For the text-containing cell, return its midpoint in [X, Y] coordinate format. 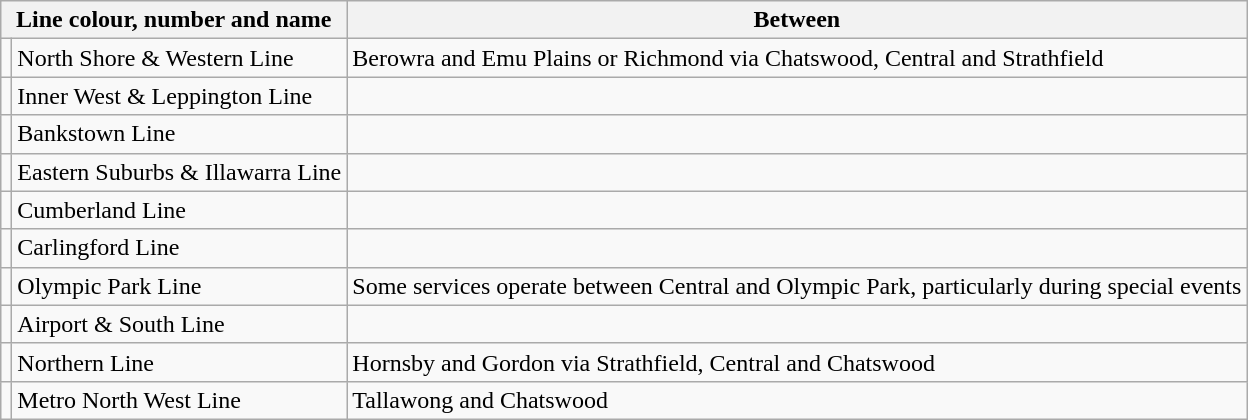
Tallawong and Chatswood [797, 400]
Bankstown Line [180, 134]
Airport & South Line [180, 324]
Cumberland Line [180, 210]
Some services operate between Central and Olympic Park, particularly during special events [797, 286]
Inner West & Leppington Line [180, 96]
Line colour, number and name [174, 20]
North Shore & Western Line [180, 58]
Metro North West Line [180, 400]
Hornsby and Gordon via Strathfield, Central and Chatswood [797, 362]
Between [797, 20]
Northern Line [180, 362]
Olympic Park Line [180, 286]
Carlingford Line [180, 248]
Berowra and Emu Plains or Richmond via Chatswood, Central and Strathfield [797, 58]
Eastern Suburbs & Illawarra Line [180, 172]
